Provide the [X, Y] coordinate of the cell's center where the given text is located.  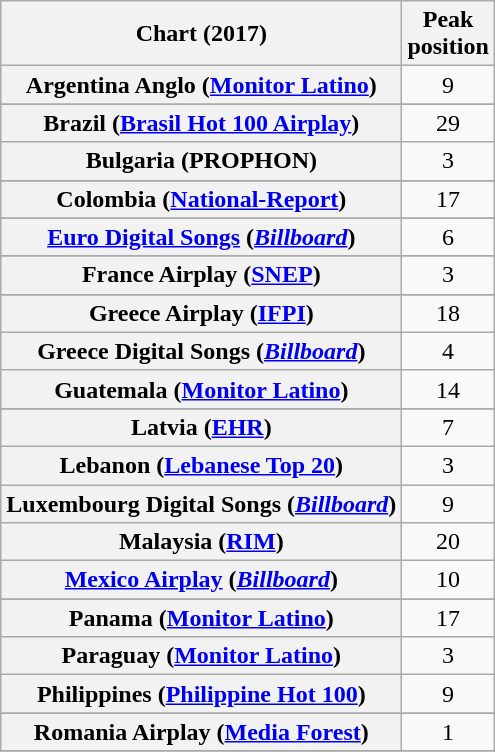
Greece Airplay (IFPI) [202, 313]
Romania Airplay (Media Forest) [202, 732]
Guatemala (Monitor Latino) [202, 389]
Mexico Airplay (Billboard) [202, 580]
Colombia (National-Report) [202, 199]
Chart (2017) [202, 34]
6 [448, 237]
18 [448, 313]
7 [448, 427]
France Airplay (SNEP) [202, 275]
4 [448, 351]
Philippines (Philippine Hot 100) [202, 694]
Euro Digital Songs (Billboard) [202, 237]
Luxembourg Digital Songs (Billboard) [202, 503]
14 [448, 389]
Brazil (Brasil Hot 100 Airplay) [202, 123]
1 [448, 732]
Peak position [448, 34]
Lebanon (Lebanese Top 20) [202, 465]
Panama (Monitor Latino) [202, 618]
Argentina Anglo (Monitor Latino) [202, 85]
Greece Digital Songs (Billboard) [202, 351]
20 [448, 542]
29 [448, 123]
Malaysia (RIM) [202, 542]
Paraguay (Monitor Latino) [202, 656]
Bulgaria (PROPHON) [202, 161]
Latvia (EHR) [202, 427]
10 [448, 580]
